Return (x, y) of the center of cell containing provided text 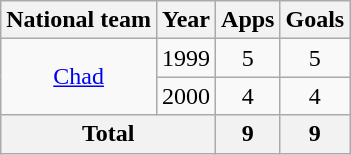
1999 (186, 58)
Chad (79, 77)
Apps (248, 20)
National team (79, 20)
Total (108, 134)
Goals (315, 20)
Year (186, 20)
2000 (186, 96)
